Scan for the cell matching the given text and deliver its (X, Y) coordinate at center. 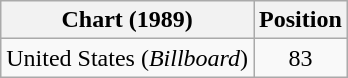
United States (Billboard) (128, 58)
83 (301, 58)
Position (301, 20)
Chart (1989) (128, 20)
